Pinpoint the cell where the given text exists, returning its [X, Y] midpoint coordinate. 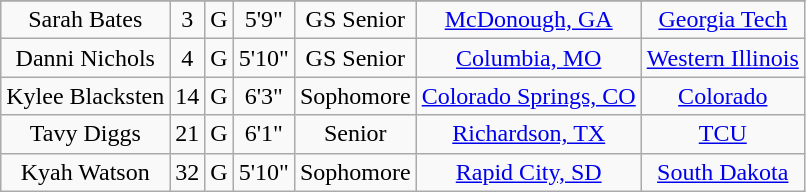
32 [188, 172]
Columbia, MO [528, 58]
Kylee Blacksten [86, 96]
21 [188, 134]
6'3" [264, 96]
Colorado [722, 96]
South Dakota [722, 172]
Georgia Tech [722, 20]
Kyah Watson [86, 172]
4 [188, 58]
Sarah Bates [86, 20]
Danni Nichols [86, 58]
6'1" [264, 134]
McDonough, GA [528, 20]
Senior [355, 134]
Rapid City, SD [528, 172]
Tavy Diggs [86, 134]
5'9" [264, 20]
Colorado Springs, CO [528, 96]
TCU [722, 134]
Richardson, TX [528, 134]
3 [188, 20]
Western Illinois [722, 58]
14 [188, 96]
